Capture the cell that displays the provided text and extract its [X, Y] central coordinate. 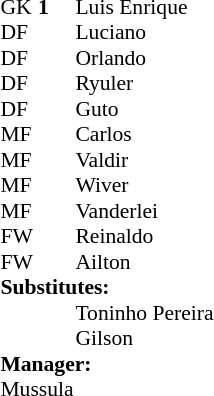
Valdir [144, 160]
Substitutes: [106, 287]
Luciano [144, 33]
Reinaldo [144, 237]
Ailton [144, 262]
Carlos [144, 135]
Toninho Pereira [144, 313]
Orlando [144, 58]
Vanderlei [144, 211]
Gilson [144, 339]
Guto [144, 109]
Wiver [144, 185]
Ryuler [144, 83]
Manager: [106, 364]
